Find where the given text appears and provide that cell's center as (X, Y) coordinate. 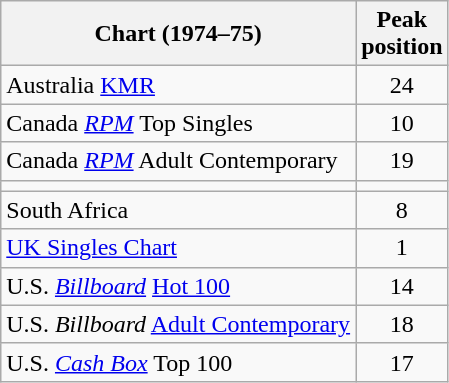
8 (402, 210)
U.S. Billboard Adult Contemporary (178, 324)
17 (402, 362)
U.S. Billboard Hot 100 (178, 286)
24 (402, 85)
18 (402, 324)
19 (402, 161)
UK Singles Chart (178, 248)
10 (402, 123)
1 (402, 248)
14 (402, 286)
Australia KMR (178, 85)
Chart (1974–75) (178, 34)
Canada RPM Adult Contemporary (178, 161)
U.S. Cash Box Top 100 (178, 362)
South Africa (178, 210)
Canada RPM Top Singles (178, 123)
Peakposition (402, 34)
